Detect which cell encompasses the target text, then output its [X, Y] center coordinate. 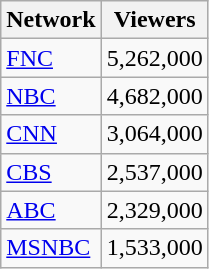
NBC [51, 96]
4,682,000 [154, 96]
Network [51, 20]
Viewers [154, 20]
2,329,000 [154, 210]
ABC [51, 210]
FNC [51, 58]
2,537,000 [154, 172]
3,064,000 [154, 134]
MSNBC [51, 248]
1,533,000 [154, 248]
CNN [51, 134]
CBS [51, 172]
5,262,000 [154, 58]
